Capture the cell that displays the provided text and extract its [x, y] central coordinate. 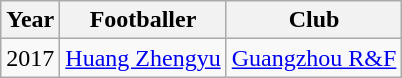
2017 [30, 58]
Year [30, 20]
Huang Zhengyu [143, 58]
Guangzhou R&F [314, 58]
Footballer [143, 20]
Club [314, 20]
